Return [X, Y] of the center of cell containing provided text 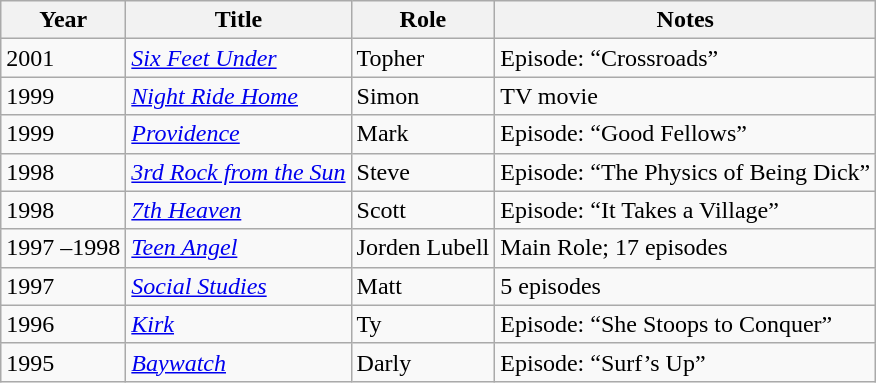
Episode: “The Physics of Being Dick” [686, 172]
2001 [64, 58]
Role [423, 20]
1997 [64, 286]
Episode: “Good Fellows” [686, 134]
1996 [64, 324]
Teen Angel [238, 248]
Episode: “Crossroads” [686, 58]
Episode: “She Stoops to Conquer” [686, 324]
Baywatch [238, 362]
Providence [238, 134]
Scott [423, 210]
Jorden Lubell [423, 248]
Mark [423, 134]
Year [64, 20]
Darly [423, 362]
Simon [423, 96]
Night Ride Home [238, 96]
Topher [423, 58]
3rd Rock from the Sun [238, 172]
Kirk [238, 324]
7th Heaven [238, 210]
Main Role; 17 episodes [686, 248]
Steve [423, 172]
Social Studies [238, 286]
TV movie [686, 96]
5 episodes [686, 286]
Episode: “It Takes a Village” [686, 210]
1997 –1998 [64, 248]
Notes [686, 20]
Title [238, 20]
1995 [64, 362]
Matt [423, 286]
Ty [423, 324]
Episode: “Surf’s Up” [686, 362]
Six Feet Under [238, 58]
